For the text-containing cell, return its midpoint in (X, Y) coordinate format. 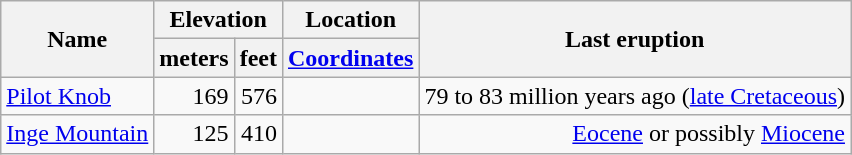
meters (194, 58)
576 (258, 96)
Coordinates (350, 58)
Eocene or possibly Miocene (635, 134)
79 to 83 million years ago (late Cretaceous) (635, 96)
Last eruption (635, 39)
125 (194, 134)
410 (258, 134)
Elevation (218, 20)
Location (350, 20)
Name (78, 39)
Inge Mountain (78, 134)
169 (194, 96)
Pilot Knob (78, 96)
feet (258, 58)
